Provide the [X, Y] coordinate of the cell's center where the given text is located.  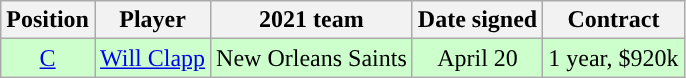
Position [48, 20]
Contract [614, 20]
1 year, $920k [614, 58]
Will Clapp [152, 58]
C [48, 58]
April 20 [477, 58]
New Orleans Saints [312, 58]
Player [152, 20]
Date signed [477, 20]
2021 team [312, 20]
